Search for the cell housing the specified text and yield its (X, Y) center coordinate. 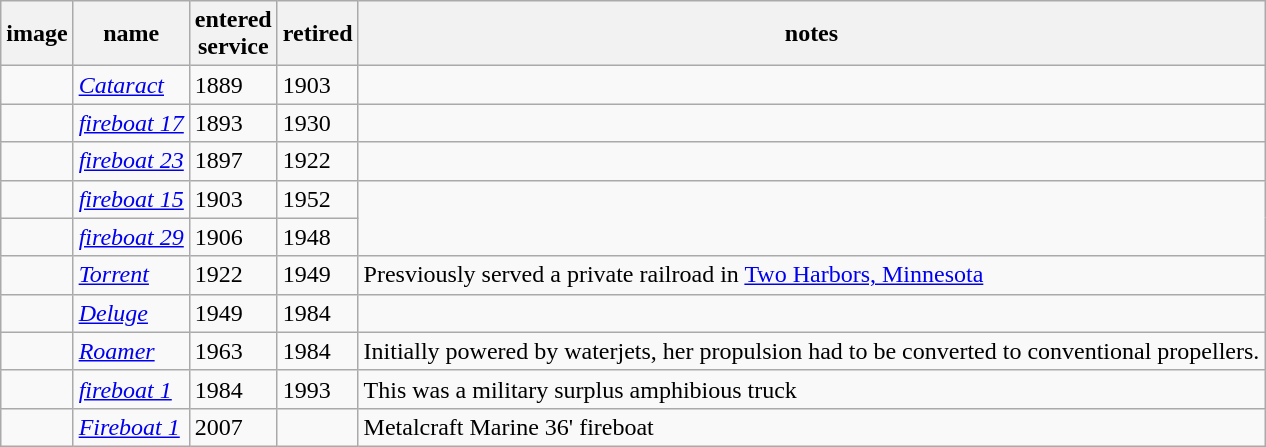
1948 (318, 237)
Metalcraft Marine 36' fireboat (812, 427)
fireboat 15 (131, 199)
name (131, 34)
1906 (233, 237)
Roamer (131, 351)
retired (318, 34)
enteredservice (233, 34)
1893 (233, 123)
fireboat 29 (131, 237)
2007 (233, 427)
1952 (318, 199)
Initially powered by waterjets, her propulsion had to be converted to conventional propellers. (812, 351)
image (37, 34)
1897 (233, 161)
fireboat 17 (131, 123)
fireboat 1 (131, 389)
fireboat 23 (131, 161)
1993 (318, 389)
1889 (233, 85)
Fireboat 1 (131, 427)
Deluge (131, 313)
1963 (233, 351)
Cataract (131, 85)
Torrent (131, 275)
This was a military surplus amphibious truck (812, 389)
notes (812, 34)
Presviously served a private railroad in Two Harbors, Minnesota (812, 275)
1930 (318, 123)
